Return (X, Y) of the center of cell containing provided text 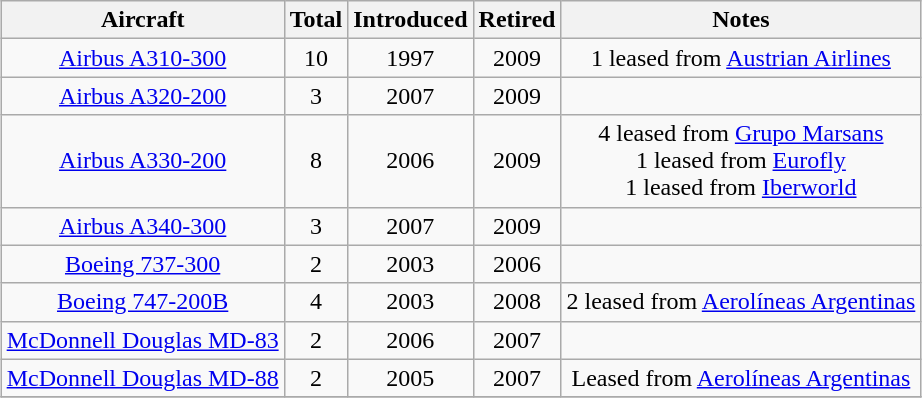
Introduced (410, 20)
2 leased from Aerolíneas Argentinas (741, 302)
4 (316, 302)
1 leased from Austrian Airlines (741, 58)
1997 (410, 58)
McDonnell Douglas MD-88 (142, 378)
2005 (410, 378)
Aircraft (142, 20)
Leased from Aerolíneas Argentinas (741, 378)
Total (316, 20)
10 (316, 58)
2008 (517, 302)
Airbus A310-300 (142, 58)
Boeing 737-300 (142, 264)
Notes (741, 20)
Airbus A330-200 (142, 161)
McDonnell Douglas MD-83 (142, 340)
Retired (517, 20)
4 leased from Grupo Marsans 1 leased from Eurofly 1 leased from Iberworld (741, 161)
Airbus A320-200 (142, 96)
Airbus A340-300 (142, 226)
Boeing 747-200B (142, 302)
8 (316, 161)
